Find where the given text appears and provide that cell's center as (X, Y) coordinate. 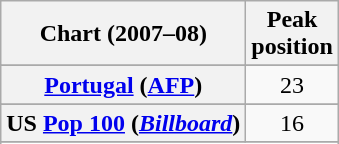
US Pop 100 (Billboard) (124, 123)
Peakposition (292, 34)
Portugal (AFP) (124, 85)
Chart (2007–08) (124, 34)
23 (292, 85)
16 (292, 123)
